For the text-containing cell, return its midpoint in [X, Y] coordinate format. 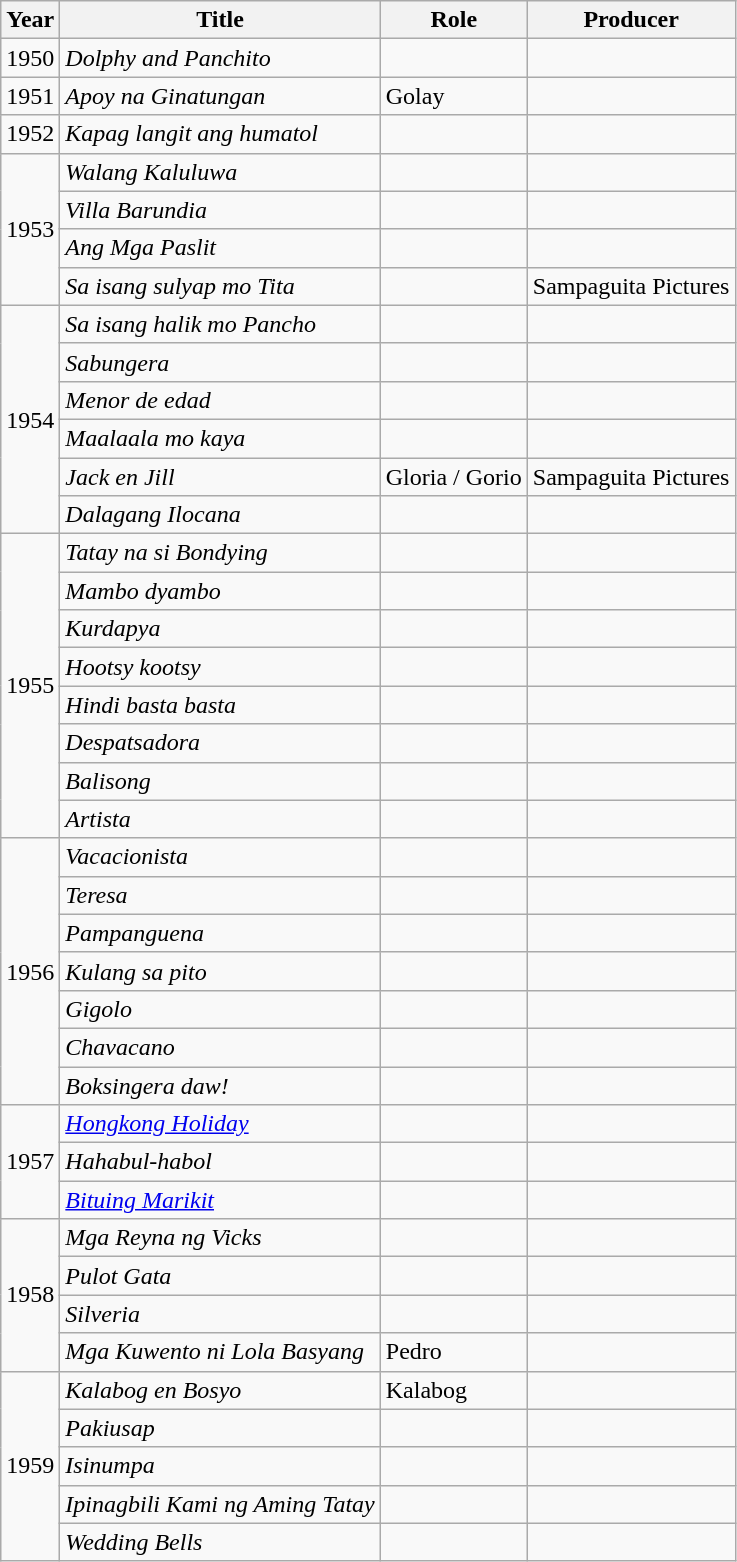
Chavacano [220, 1047]
1954 [30, 419]
Kalabog en Bosyo [220, 1390]
1956 [30, 971]
Kalabog [454, 1390]
Pampanguena [220, 933]
Menor de edad [220, 400]
Pulot Gata [220, 1276]
Pedro [454, 1352]
Boksingera daw! [220, 1085]
Hongkong Holiday [220, 1124]
Kurdapya [220, 629]
Maalaala mo kaya [220, 438]
Hootsy kootsy [220, 667]
Gigolo [220, 1009]
Apoy na Ginatungan [220, 96]
Tatay na si Bondying [220, 553]
Sa isang sulyap mo Tita [220, 286]
Walang Kaluluwa [220, 172]
Title [220, 20]
Kulang sa pito [220, 971]
Sabungera [220, 362]
Despatsadora [220, 743]
Dalagang Ilocana [220, 515]
Villa Barundia [220, 210]
Silveria [220, 1314]
Bituing Marikit [220, 1200]
Teresa [220, 895]
Dolphy and Panchito [220, 58]
Mga Reyna ng Vicks [220, 1238]
1950 [30, 58]
Role [454, 20]
Vacacionista [220, 857]
1951 [30, 96]
1958 [30, 1295]
1955 [30, 686]
Sa isang halik mo Pancho [220, 324]
Gloria / Gorio [454, 477]
Year [30, 20]
Ipinagbili Kami ng Aming Tatay [220, 1504]
Mga Kuwento ni Lola Basyang [220, 1352]
1957 [30, 1162]
Producer [631, 20]
Pakiusap [220, 1428]
1959 [30, 1466]
Isinumpa [220, 1466]
Kapag langit ang humatol [220, 134]
1952 [30, 134]
Artista [220, 819]
Wedding Bells [220, 1542]
Hindi basta basta [220, 705]
Balisong [220, 781]
Jack en Jill [220, 477]
Hahabul-habol [220, 1162]
1953 [30, 229]
Ang Mga Paslit [220, 248]
Golay [454, 96]
Mambo dyambo [220, 591]
